Determine the [x, y] coordinate at the center of the cell enclosing the given text.  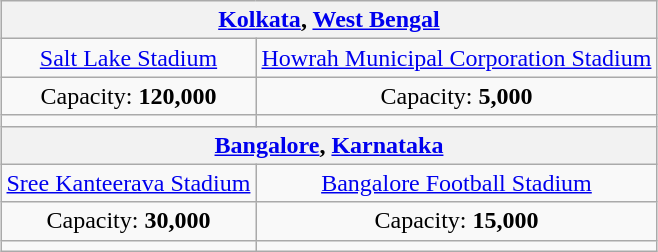
Sree Kanteerava Stadium [128, 183]
Capacity: 30,000 [128, 221]
Salt Lake Stadium [128, 58]
Capacity: 15,000 [456, 221]
Capacity: 5,000 [456, 96]
Bangalore, Karnataka [329, 145]
Kolkata, West Bengal [329, 20]
Bangalore Football Stadium [456, 183]
Howrah Municipal Corporation Stadium [456, 58]
Capacity: 120,000 [128, 96]
